From the cell containing the given text, extract its center point as [X, Y] coordinate. 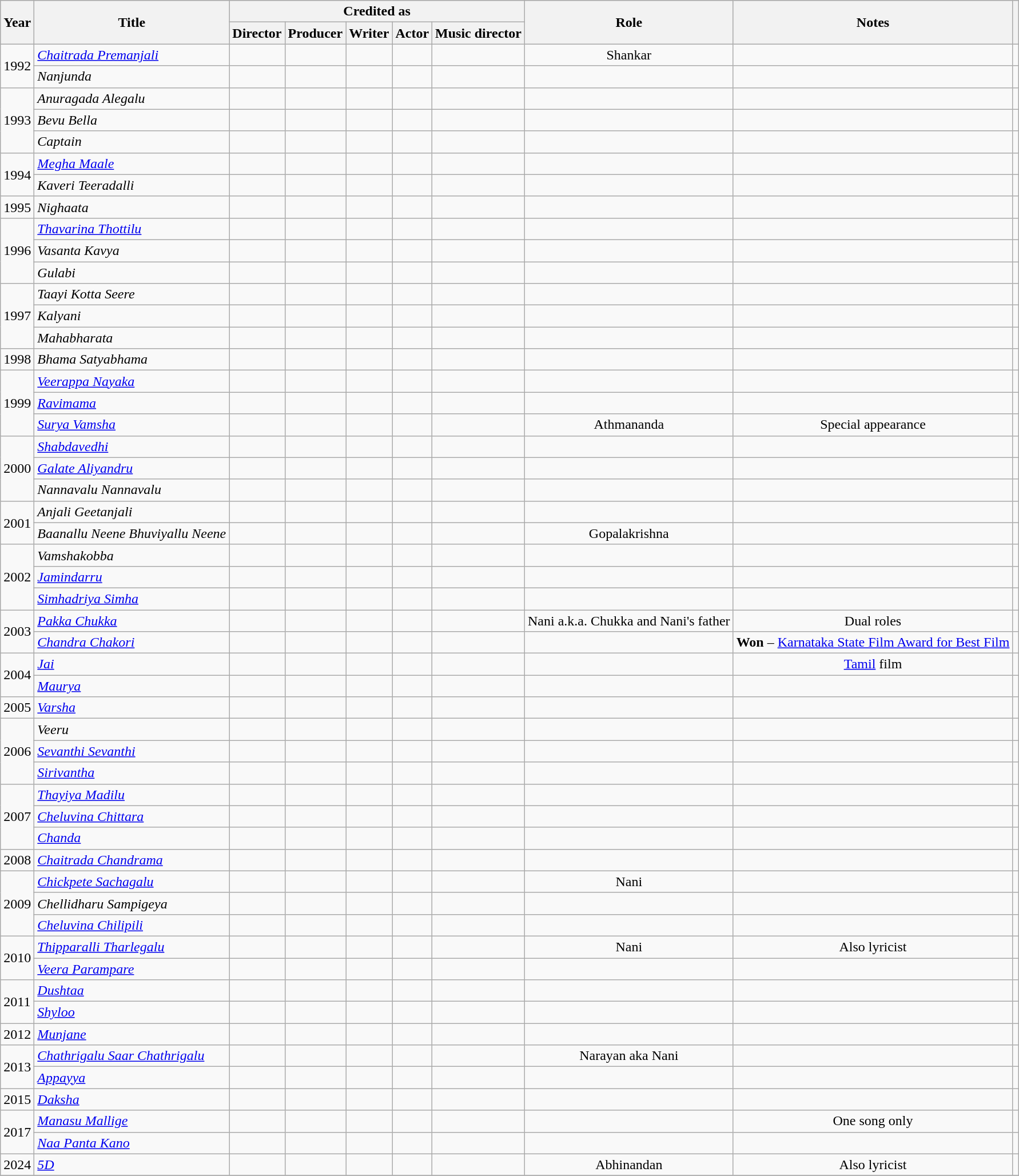
Gopalakrishna [629, 533]
Maurya [132, 686]
Role [629, 22]
Shabdavedhi [132, 447]
Nani a.k.a. Chukka and Nani's father [629, 620]
Chathrigalu Saar Chathrigalu [132, 1056]
1996 [17, 250]
Thipparalli Tharlegalu [132, 947]
Actor [412, 33]
Sirivantha [132, 773]
2009 [17, 903]
Veerappa Nayaka [132, 381]
Megha Maale [132, 164]
Chanda [132, 838]
1999 [17, 403]
1993 [17, 120]
5D [132, 1165]
2002 [17, 577]
2004 [17, 675]
Nannavalu Nannavalu [132, 490]
2010 [17, 958]
Jai [132, 664]
Athmananda [629, 425]
2006 [17, 751]
Ravimama [132, 403]
1995 [17, 207]
1992 [17, 66]
Jamindarru [132, 577]
Appayya [132, 1078]
Writer [369, 33]
Cheluvina Chilipili [132, 925]
2017 [17, 1132]
Thavarina Thottilu [132, 229]
Kaveri Teeradalli [132, 185]
2005 [17, 708]
Naa Panta Kano [132, 1143]
2001 [17, 523]
Shankar [629, 55]
Chickpete Sachagalu [132, 882]
Anuragada Alegalu [132, 98]
Thayiya Madilu [132, 795]
Daksha [132, 1099]
Year [17, 22]
Cheluvina Chittara [132, 816]
Title [132, 22]
Special appearance [873, 425]
Pakka Chukka [132, 620]
Manasu Mallige [132, 1121]
Galate Aliyandru [132, 468]
Chaitrada Chandrama [132, 860]
2012 [17, 1034]
1994 [17, 174]
Nighaata [132, 207]
Vamshakobba [132, 555]
Sevanthi Sevanthi [132, 751]
Simhadriya Simha [132, 599]
Dushtaa [132, 991]
Gulabi [132, 273]
Captain [132, 142]
Narayan aka Nani [629, 1056]
Chaitrada Premanjali [132, 55]
Producer [316, 33]
Nanjunda [132, 77]
Bevu Bella [132, 120]
Kalyani [132, 316]
One song only [873, 1121]
Bhama Satyabhama [132, 360]
2015 [17, 1099]
Anjali Geetanjali [132, 512]
Notes [873, 22]
2013 [17, 1067]
2011 [17, 1002]
Vasanta Kavya [132, 250]
2024 [17, 1165]
Varsha [132, 708]
Tamil film [873, 664]
Won – Karnataka State Film Award for Best Film [873, 643]
Baanallu Neene Bhuviyallu Neene [132, 533]
2008 [17, 860]
2000 [17, 468]
Music director [479, 33]
Veera Parampare [132, 969]
Director [257, 33]
2007 [17, 816]
Surya Vamsha [132, 425]
Chellidharu Sampigeya [132, 903]
Veeru [132, 729]
Shyloo [132, 1012]
Mahabharata [132, 338]
Abhinandan [629, 1165]
Dual roles [873, 620]
Taayi Kotta Seere [132, 294]
Chandra Chakori [132, 643]
1998 [17, 360]
1997 [17, 316]
Credited as [377, 11]
Munjane [132, 1034]
2003 [17, 631]
